From the cell containing the given text, extract its center point as [X, Y] coordinate. 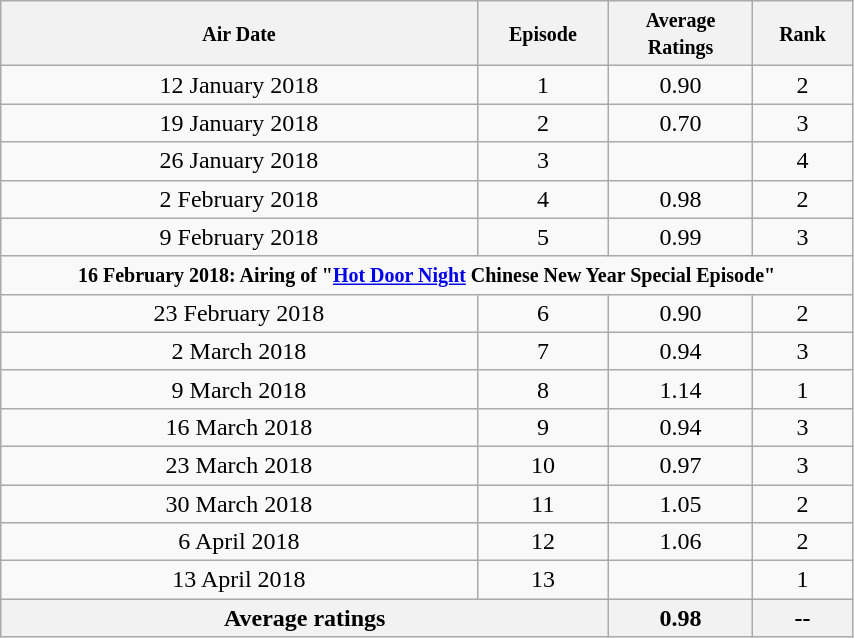
0.99 [681, 237]
16 February 2018: Airing of "Hot Door Night Chinese New Year Special Episode" [427, 275]
19 January 2018 [239, 123]
Rank [803, 34]
6 [543, 313]
Average ratings [305, 618]
23 March 2018 [239, 465]
0.97 [681, 465]
1.06 [681, 542]
9 March 2018 [239, 389]
9 February 2018 [239, 237]
7 [543, 351]
11 [543, 503]
2 March 2018 [239, 351]
8 [543, 389]
30 March 2018 [239, 503]
1.14 [681, 389]
0.70 [681, 123]
6 April 2018 [239, 542]
Air Date [239, 34]
9 [543, 427]
Episode [543, 34]
16 March 2018 [239, 427]
13 [543, 580]
26 January 2018 [239, 161]
13 April 2018 [239, 580]
12 January 2018 [239, 85]
12 [543, 542]
5 [543, 237]
-- [803, 618]
23 February 2018 [239, 313]
Average Ratings [681, 34]
2 February 2018 [239, 199]
10 [543, 465]
1.05 [681, 503]
